From the cell containing the given text, extract its center point as [x, y] coordinate. 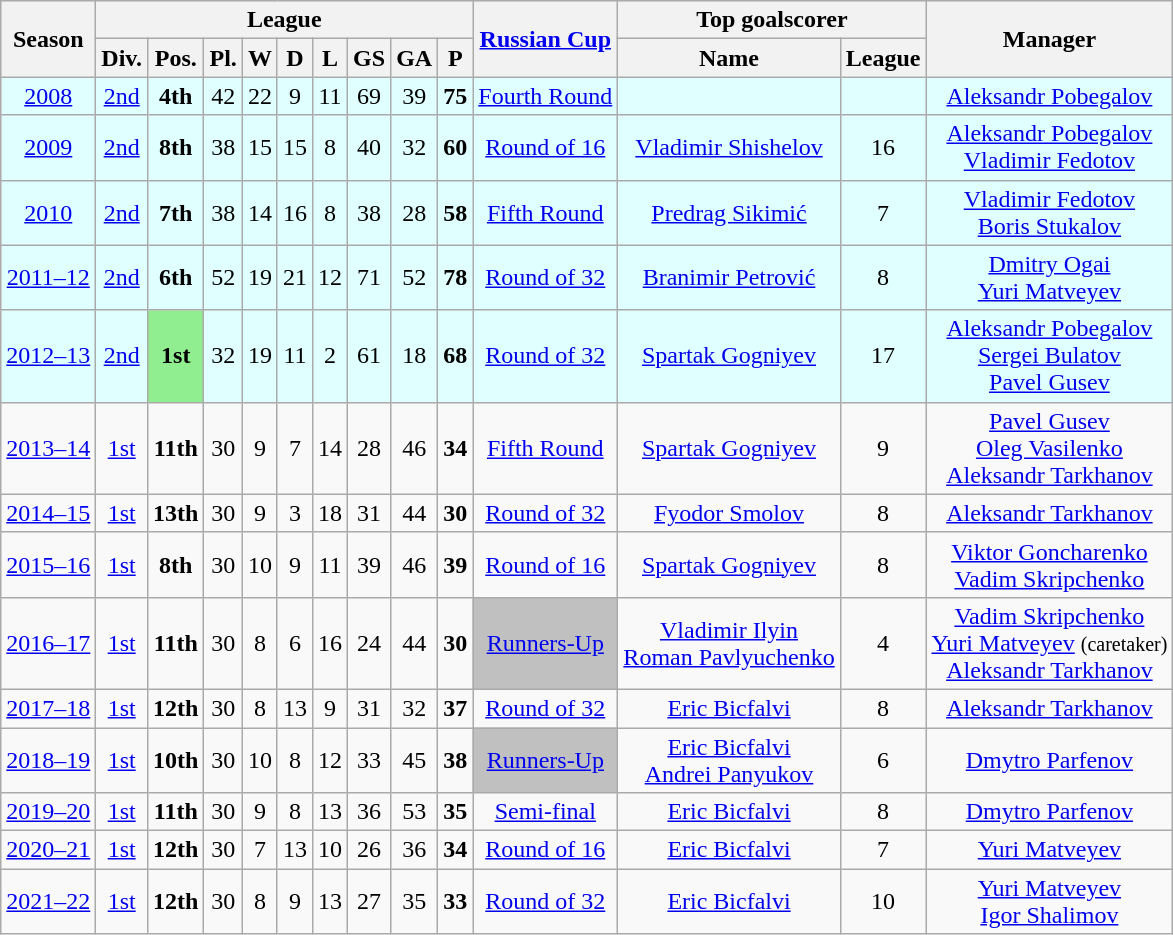
GS [370, 58]
78 [456, 278]
Yuri Matveyev [1050, 850]
D [294, 58]
45 [414, 760]
13th [176, 513]
2017–18 [48, 708]
Vladimir Shishelov [729, 148]
3 [294, 513]
Eric Bicfalvi Andrei Panyukov [729, 760]
Aleksandr Pobegalov Sergei Bulatov Pavel Gusev [1050, 356]
17 [883, 356]
2008 [48, 96]
37 [456, 708]
Semi-final [546, 812]
61 [370, 356]
58 [456, 212]
6th [176, 278]
10th [176, 760]
2020–21 [48, 850]
2018–19 [48, 760]
22 [260, 96]
Viktor Goncharenko Vadim Skripchenko [1050, 564]
GA [414, 58]
2 [330, 356]
Div. [122, 58]
Vadim Skripchenko Yuri Matveyev (caretaker) Aleksandr Tarkhanov [1050, 643]
L [330, 58]
P [456, 58]
Branimir Petrović [729, 278]
2010 [48, 212]
40 [370, 148]
Top goalscorer [772, 20]
Fourth Round [546, 96]
Russian Cup [546, 39]
Predrag Sikimić [729, 212]
Pl. [223, 58]
Aleksandr Pobegalov [1050, 96]
68 [456, 356]
Aleksandr Pobegalov Vladimir Fedotov [1050, 148]
53 [414, 812]
24 [370, 643]
71 [370, 278]
Manager [1050, 39]
4th [176, 96]
W [260, 58]
2021–22 [48, 902]
75 [456, 96]
2009 [48, 148]
42 [223, 96]
Vladimir Fedotov Boris Stukalov [1050, 212]
2015–16 [48, 564]
2019–20 [48, 812]
26 [370, 850]
21 [294, 278]
2011–12 [48, 278]
27 [370, 902]
Season [48, 39]
69 [370, 96]
2016–17 [48, 643]
2012–13 [48, 356]
4 [883, 643]
2014–15 [48, 513]
Name [729, 58]
Vladimir Ilyin Roman Pavlyuchenko [729, 643]
Yuri Matveyev Igor Shalimov [1050, 902]
Pos. [176, 58]
60 [456, 148]
Fyodor Smolov [729, 513]
7th [176, 212]
Dmitry Ogai Yuri Matveyev [1050, 278]
2013–14 [48, 448]
Pavel Gusev Oleg Vasilenko Aleksandr Tarkhanov [1050, 448]
